Provide the (x, y) coordinate of the cell's center where the given text is located.  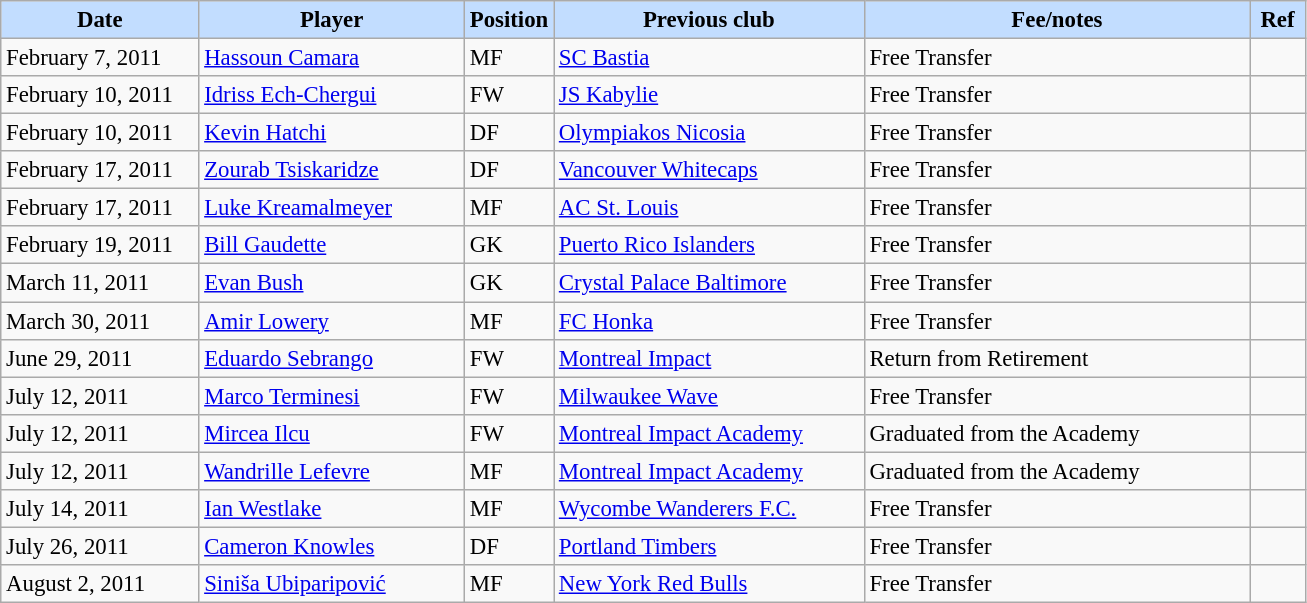
Previous club (710, 20)
Marco Terminesi (332, 396)
Fee/notes (1057, 20)
Ref (1278, 20)
Puerto Rico Islanders (710, 245)
Idriss Ech-Chergui (332, 95)
Mircea Ilcu (332, 433)
FC Honka (710, 321)
Kevin Hatchi (332, 133)
February 7, 2011 (100, 58)
Bill Gaudette (332, 245)
July 26, 2011 (100, 546)
Ian Westlake (332, 509)
New York Red Bulls (710, 584)
Portland Timbers (710, 546)
Eduardo Sebrango (332, 358)
March 11, 2011 (100, 283)
Crystal Palace Baltimore (710, 283)
Olympiakos Nicosia (710, 133)
August 2, 2011 (100, 584)
Siniša Ubiparipović (332, 584)
Zourab Tsiskaridze (332, 170)
Player (332, 20)
Evan Bush (332, 283)
Date (100, 20)
Milwaukee Wave (710, 396)
Cameron Knowles (332, 546)
March 30, 2011 (100, 321)
JS Kabylie (710, 95)
Position (508, 20)
July 14, 2011 (100, 509)
Wandrille Lefevre (332, 471)
AC St. Louis (710, 208)
Wycombe Wanderers F.C. (710, 509)
Luke Kreamalmeyer (332, 208)
June 29, 2011 (100, 358)
Vancouver Whitecaps (710, 170)
Montreal Impact (710, 358)
February 19, 2011 (100, 245)
Amir Lowery (332, 321)
Return from Retirement (1057, 358)
SC Bastia (710, 58)
Hassoun Camara (332, 58)
